Determine the (x, y) coordinate at the center of the cell enclosing the given text.  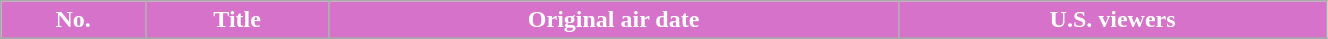
No. (74, 20)
Title (238, 20)
U.S. viewers (1113, 20)
Original air date (614, 20)
